Return [X, Y] of the center of cell containing provided text 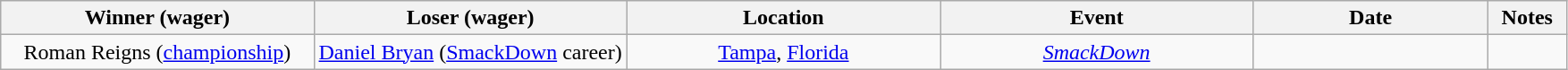
Date [1371, 18]
Notes [1527, 18]
Event [1097, 18]
Loser (wager) [470, 18]
Daniel Bryan (SmackDown career) [470, 52]
Location [783, 18]
Roman Reigns (championship) [157, 52]
Tampa, Florida [783, 52]
Winner (wager) [157, 18]
SmackDown [1097, 52]
